Pinpoint the cell where the given text exists, returning its (X, Y) midpoint coordinate. 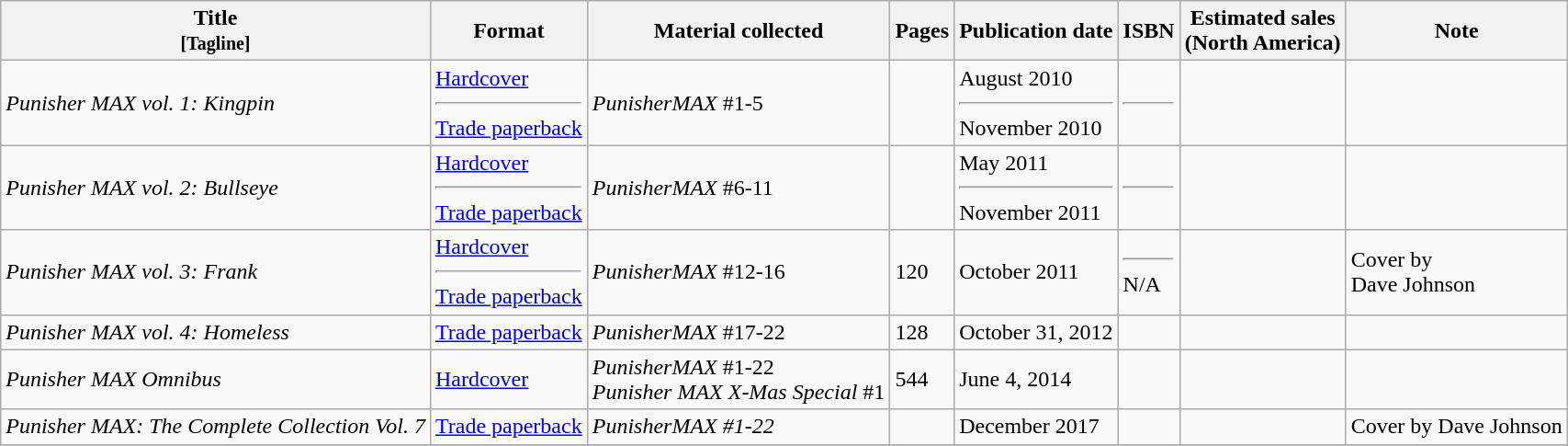
128 (922, 332)
PunisherMAX #1-22 (739, 427)
Note (1457, 31)
May 2011November 2011 (1036, 188)
Punisher MAX vol. 4: Homeless (216, 332)
Punisher MAX vol. 1: Kingpin (216, 103)
Estimated sales(North America) (1262, 31)
December 2017 (1036, 427)
Title[Tagline] (216, 31)
Publication date (1036, 31)
October 2011 (1036, 272)
Hardcover Trade paperback (509, 103)
ISBN (1148, 31)
PunisherMAX #1-5 (739, 103)
PunisherMAX #6-11 (739, 188)
544 (922, 379)
120 (922, 272)
Material collected (739, 31)
PunisherMAX #12-16 (739, 272)
Cover by Dave Johnson (1457, 427)
PunisherMAX #1-22Punisher MAX X-Mas Special #1 (739, 379)
June 4, 2014 (1036, 379)
Punisher MAX Omnibus (216, 379)
Format (509, 31)
Punisher MAX vol. 2: Bullseye (216, 188)
Punisher MAX vol. 3: Frank (216, 272)
Cover byDave Johnson (1457, 272)
PunisherMAX #17-22 (739, 332)
Punisher MAX: The Complete Collection Vol. 7 (216, 427)
October 31, 2012 (1036, 332)
N/A (1148, 272)
Pages (922, 31)
August 2010November 2010 (1036, 103)
Hardcover (509, 379)
